Locate the cell with the specified text and output its (X, Y) center coordinate. 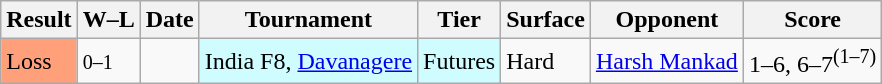
Tournament (308, 20)
0–1 (108, 62)
Tier (460, 20)
Futures (460, 62)
W–L (108, 20)
Loss (39, 62)
Opponent (666, 20)
Score (812, 20)
Harsh Mankad (666, 62)
India F8, Davanagere (308, 62)
Hard (546, 62)
Surface (546, 20)
1–6, 6–7(1–7) (812, 62)
Date (170, 20)
Result (39, 20)
